Search for the cell housing the specified text and yield its [x, y] center coordinate. 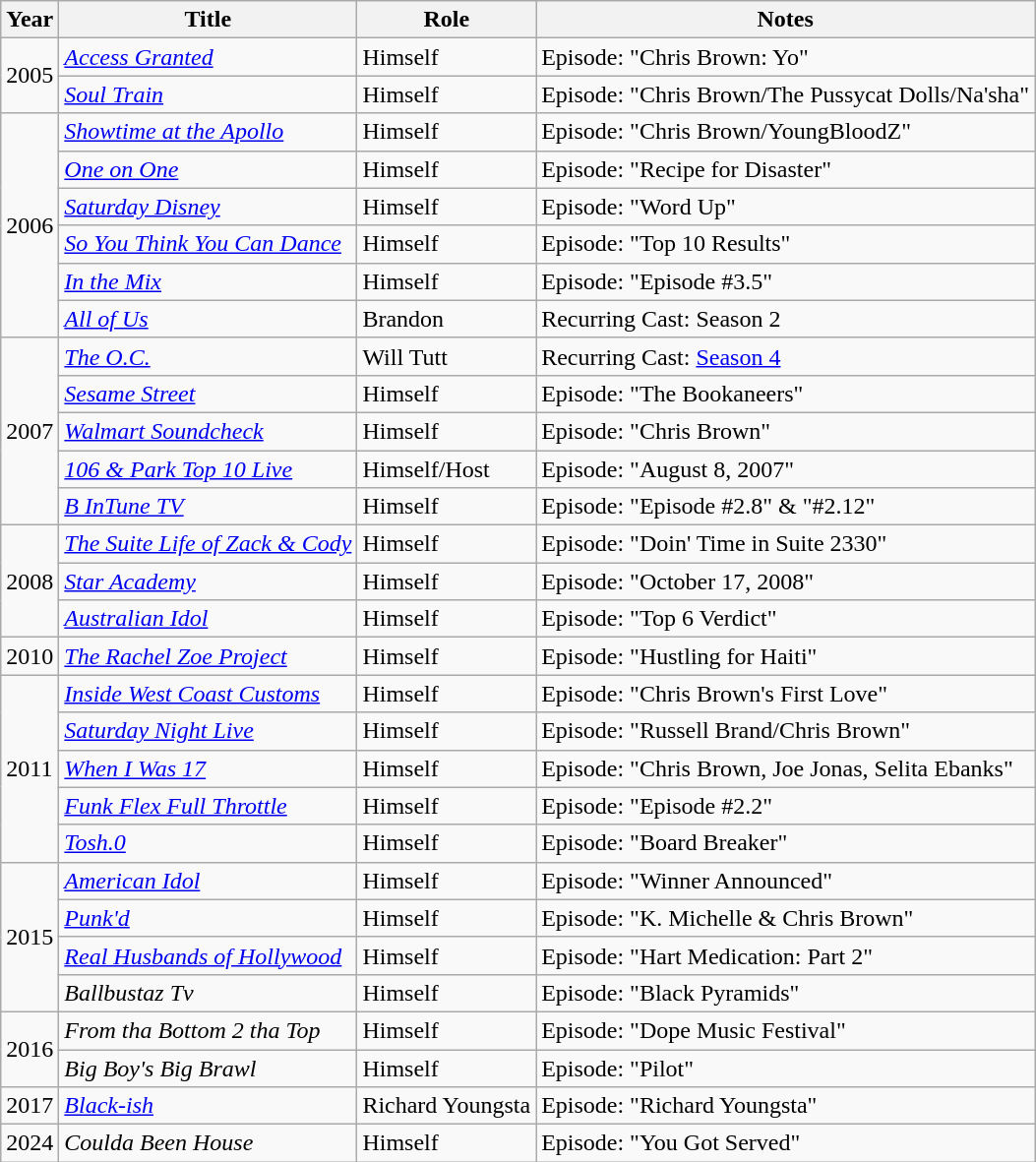
Title [209, 20]
Punk'd [209, 918]
Episode: "Recipe for Disaster" [785, 169]
Episode: "Top 10 Results" [785, 244]
Episode: "You Got Served" [785, 1143]
Episode: "K. Michelle & Chris Brown" [785, 918]
Episode: "Chris Brown: Yo" [785, 57]
2015 [30, 937]
Episode: "Hart Medication: Part 2" [785, 955]
2010 [30, 656]
106 & Park Top 10 Live [209, 469]
Coulda Been House [209, 1143]
2005 [30, 76]
Will Tutt [447, 356]
2024 [30, 1143]
Episode: "Board Breaker" [785, 843]
Episode: "Doin' Time in Suite 2330" [785, 544]
Episode: "Russell Brand/Chris Brown" [785, 731]
Star Academy [209, 581]
Episode: "Word Up" [785, 207]
B InTune TV [209, 507]
Episode: "Top 6 Verdict" [785, 619]
Episode: "Richard Youngsta" [785, 1106]
Big Boy's Big Brawl [209, 1068]
Episode: "Hustling for Haiti" [785, 656]
From tha Bottom 2 tha Top [209, 1030]
American Idol [209, 881]
Episode: "Episode #3.5" [785, 281]
Recurring Cast: Season 2 [785, 319]
Tosh.0 [209, 843]
Episode: "Chris Brown's First Love" [785, 694]
Access Granted [209, 57]
Showtime at the Apollo [209, 132]
2008 [30, 581]
Himself/Host [447, 469]
Episode: "Dope Music Festival" [785, 1030]
Episode: "The Bookaneers" [785, 394]
Black-ish [209, 1106]
In the Mix [209, 281]
Inside West Coast Customs [209, 694]
2016 [30, 1049]
Funk Flex Full Throttle [209, 806]
Ballbustaz Tv [209, 993]
2017 [30, 1106]
2007 [30, 431]
When I Was 17 [209, 768]
Episode: "October 17, 2008" [785, 581]
Episode: "Chris Brown/The Pussycat Dolls/Na'sha" [785, 94]
Walmart Soundcheck [209, 431]
Richard Youngsta [447, 1106]
Episode: "Winner Announced" [785, 881]
The Rachel Zoe Project [209, 656]
Sesame Street [209, 394]
Saturday Night Live [209, 731]
Role [447, 20]
Episode: "August 8, 2007" [785, 469]
So You Think You Can Dance [209, 244]
The Suite Life of Zack & Cody [209, 544]
Brandon [447, 319]
Recurring Cast: Season 4 [785, 356]
Year [30, 20]
2011 [30, 768]
Episode: "Black Pyramids" [785, 993]
Episode: "Pilot" [785, 1068]
Episode: "Episode #2.2" [785, 806]
Real Husbands of Hollywood [209, 955]
All of Us [209, 319]
Soul Train [209, 94]
Episode: "Chris Brown/YoungBloodZ" [785, 132]
2006 [30, 225]
Episode: "Chris Brown" [785, 431]
One on One [209, 169]
The O.C. [209, 356]
Episode: "Chris Brown, Joe Jonas, Selita Ebanks" [785, 768]
Episode: "Episode #2.8" & "#2.12" [785, 507]
Australian Idol [209, 619]
Saturday Disney [209, 207]
Notes [785, 20]
